Extract the (x, y) coordinate from the center of the cell holding the provided text.  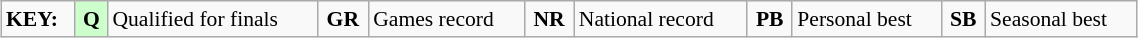
Q (91, 19)
GR (342, 19)
SB (963, 19)
Personal best (866, 19)
National record (660, 19)
Seasonal best (1061, 19)
NR (548, 19)
PB (770, 19)
KEY: (38, 19)
Qualified for finals (212, 19)
Games record (446, 19)
